Identify which cell holds the provided text, then report its [X, Y] central coordinate. 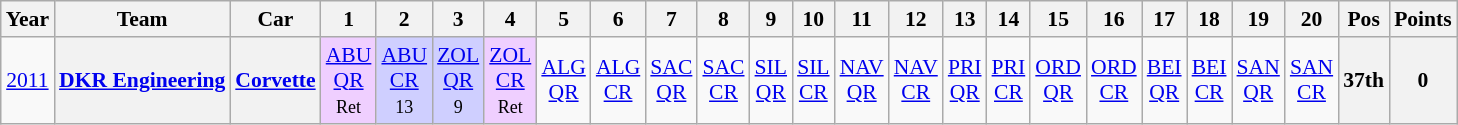
20 [1312, 19]
PRIQR [965, 80]
DKR Engineering [142, 80]
ABUQRRet [349, 80]
Team [142, 19]
0 [1423, 80]
SACQR [671, 80]
ZOLCRRet [510, 80]
BEIQR [1164, 80]
SANCR [1312, 80]
ORDQR [1058, 80]
Year [28, 19]
ZOLQR9 [458, 80]
Points [1423, 19]
6 [618, 19]
2 [404, 19]
NAVQR [862, 80]
2011 [28, 80]
NAVCR [916, 80]
14 [1009, 19]
SANQR [1258, 80]
1 [349, 19]
ORDCR [1114, 80]
11 [862, 19]
9 [772, 19]
3 [458, 19]
13 [965, 19]
Car [275, 19]
ABUCR13 [404, 80]
5 [563, 19]
SACCR [723, 80]
PRICR [1009, 80]
8 [723, 19]
SILQR [772, 80]
37th [1364, 80]
17 [1164, 19]
10 [814, 19]
16 [1114, 19]
4 [510, 19]
BEICR [1210, 80]
ALGQR [563, 80]
ALGCR [618, 80]
Corvette [275, 80]
7 [671, 19]
12 [916, 19]
15 [1058, 19]
Pos [1364, 19]
SILCR [814, 80]
18 [1210, 19]
19 [1258, 19]
